Determine the [X, Y] coordinate at the center of the cell enclosing the given text.  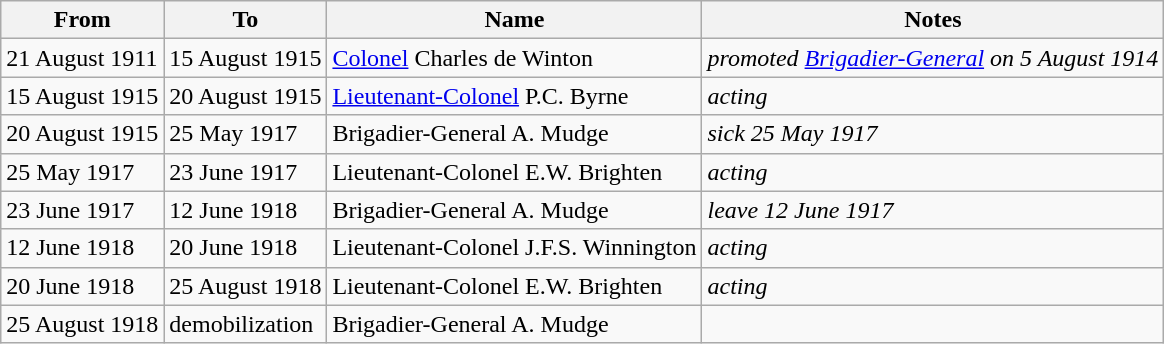
21 August 1911 [82, 58]
Lieutenant-Colonel J.F.S. Winnington [514, 248]
Colonel Charles de Winton [514, 58]
Notes [933, 20]
Name [514, 20]
To [246, 20]
sick 25 May 1917 [933, 134]
demobilization [246, 324]
leave 12 June 1917 [933, 210]
promoted Brigadier-General on 5 August 1914 [933, 58]
From [82, 20]
Lieutenant-Colonel P.C. Byrne [514, 96]
